Return the [X, Y] coordinate for the center point of the cell that contains the specified text.  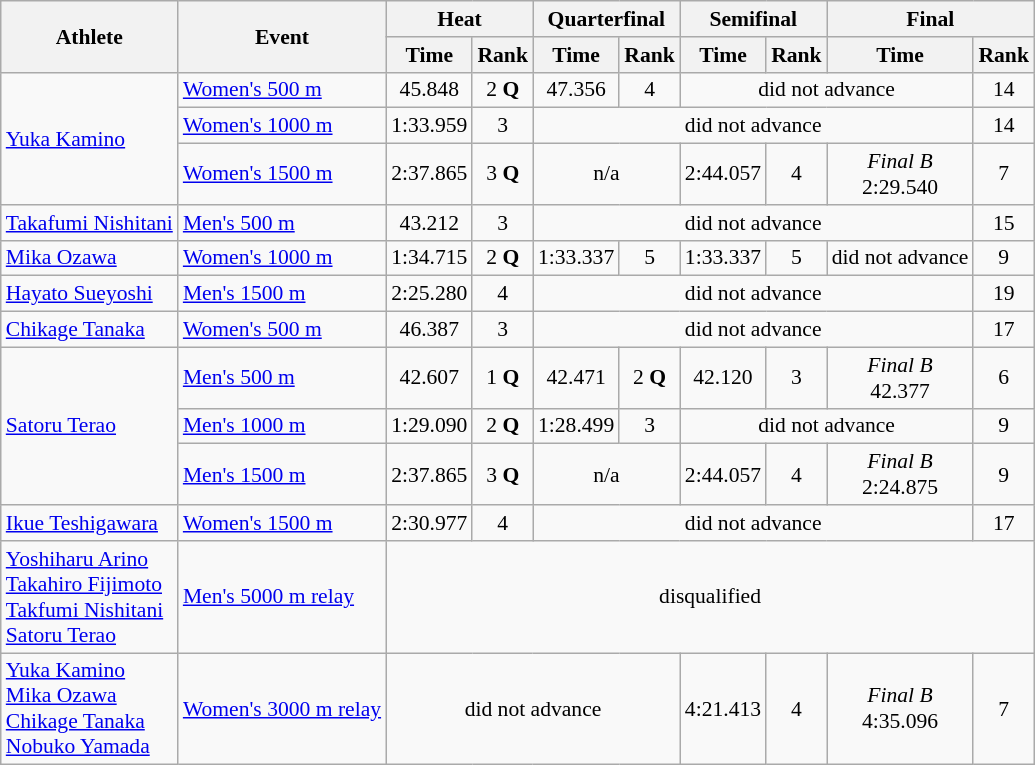
42.120 [723, 378]
1:29.090 [429, 426]
Yuka Kamino [90, 138]
47.356 [576, 90]
45.848 [429, 90]
19 [1004, 294]
Final B 2:24.875 [900, 474]
Athlete [90, 36]
Final B 4:35.096 [900, 709]
Final [930, 19]
Semifinal [754, 19]
Satoru Terao [90, 426]
1:34.715 [429, 258]
Mika Ozawa [90, 258]
4:21.413 [723, 709]
6 [1004, 378]
1:28.499 [576, 426]
disqualified [710, 597]
Yuka KaminoMika OzawaChikage TanakaNobuko Yamada [90, 709]
Men's 1000 m [282, 426]
42.471 [576, 378]
Event [282, 36]
Quarterfinal [606, 19]
Final B 42.377 [900, 378]
Final B 2:29.540 [900, 174]
Men's 5000 m relay [282, 597]
15 [1004, 223]
Hayato Sueyoshi [90, 294]
Takafumi Nishitani [90, 223]
42.607 [429, 378]
1 Q [502, 378]
46.387 [429, 330]
1:33.959 [429, 126]
Ikue Teshigawara [90, 523]
Women's 3000 m relay [282, 709]
Chikage Tanaka [90, 330]
Heat [460, 19]
Yoshiharu ArinoTakahiro FijimotoTakfumi NishitaniSatoru Terao [90, 597]
2:25.280 [429, 294]
43.212 [429, 223]
2:30.977 [429, 523]
